Return [X, Y] of the center of cell containing provided text 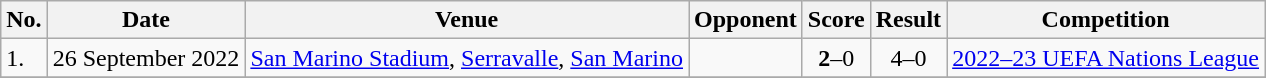
Venue [467, 20]
Date [146, 20]
Competition [1106, 20]
Opponent [746, 20]
2–0 [836, 58]
No. [24, 20]
2022–23 UEFA Nations League [1106, 58]
26 September 2022 [146, 58]
4–0 [908, 58]
Result [908, 20]
1. [24, 58]
Score [836, 20]
San Marino Stadium, Serravalle, San Marino [467, 58]
